Scan for the cell matching the given text and deliver its [x, y] coordinate at center. 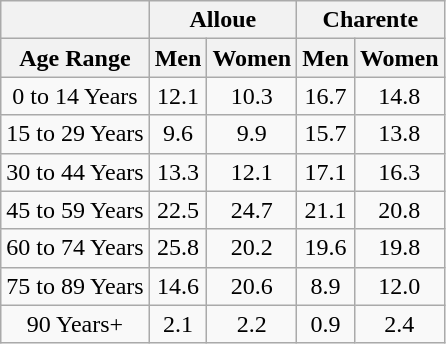
2.4 [399, 324]
75 to 89 Years [75, 286]
2.1 [178, 324]
90 Years+ [75, 324]
0 to 14 Years [75, 96]
Alloue [222, 20]
8.9 [326, 286]
19.6 [326, 248]
9.6 [178, 134]
16.7 [326, 96]
17.1 [326, 172]
Charente [370, 20]
12.0 [399, 286]
21.1 [326, 210]
20.8 [399, 210]
25.8 [178, 248]
Age Range [75, 58]
20.2 [252, 248]
60 to 74 Years [75, 248]
19.8 [399, 248]
13.8 [399, 134]
20.6 [252, 286]
0.9 [326, 324]
2.2 [252, 324]
14.8 [399, 96]
15 to 29 Years [75, 134]
45 to 59 Years [75, 210]
15.7 [326, 134]
30 to 44 Years [75, 172]
13.3 [178, 172]
10.3 [252, 96]
16.3 [399, 172]
22.5 [178, 210]
24.7 [252, 210]
9.9 [252, 134]
14.6 [178, 286]
